From the cell containing the given text, extract its center point as [x, y] coordinate. 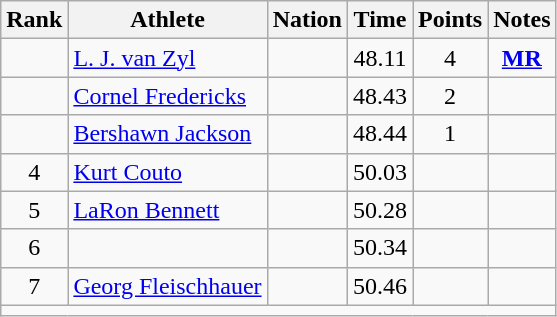
5 [34, 210]
Points [450, 20]
L. J. van Zyl [168, 58]
50.03 [380, 172]
50.46 [380, 286]
Nation [307, 20]
Kurt Couto [168, 172]
Bershawn Jackson [168, 134]
Rank [34, 20]
48.43 [380, 96]
Cornel Fredericks [168, 96]
50.34 [380, 248]
2 [450, 96]
Georg Fleischhauer [168, 286]
MR [522, 58]
Athlete [168, 20]
50.28 [380, 210]
6 [34, 248]
7 [34, 286]
Time [380, 20]
Notes [522, 20]
48.11 [380, 58]
LaRon Bennett [168, 210]
48.44 [380, 134]
1 [450, 134]
